For the text-containing cell, return its midpoint in [X, Y] coordinate format. 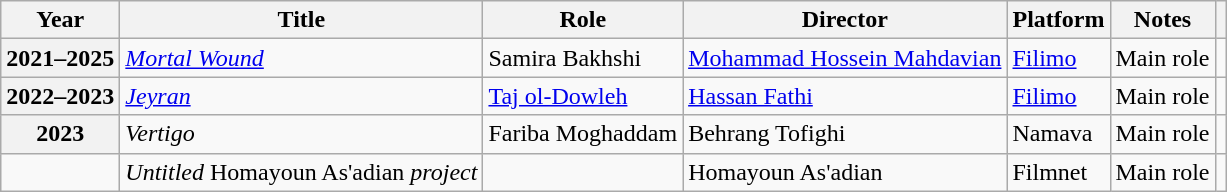
Fariba Moghaddam [583, 134]
Year [60, 20]
Director [845, 20]
2021–2025 [60, 58]
Namava [1058, 134]
Mohammad Hossein Mahdavian [845, 58]
Vertigo [302, 134]
2023 [60, 134]
Behrang Tofighi [845, 134]
Platform [1058, 20]
Notes [1162, 20]
Taj ol-Dowleh [583, 96]
Title [302, 20]
Filmnet [1058, 172]
Homayoun As'adian [845, 172]
Hassan Fathi [845, 96]
Mortal Wound [302, 58]
2022–2023 [60, 96]
Samira Bakhshi [583, 58]
Untitled Homayoun As'adian project [302, 172]
Jeyran [302, 96]
Role [583, 20]
